Capture the cell that displays the provided text and extract its [x, y] central coordinate. 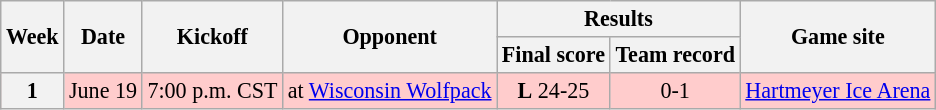
1 [32, 90]
June 19 [103, 90]
Opponent [390, 36]
Results [618, 18]
0-1 [675, 90]
Kickoff [212, 36]
Date [103, 36]
Game site [838, 36]
7:00 p.m. CST [212, 90]
Team record [675, 54]
Final score [554, 54]
Week [32, 36]
at Wisconsin Wolfpack [390, 90]
Hartmeyer Ice Arena [838, 90]
L 24-25 [554, 90]
